Detect which cell encompasses the target text, then output its [x, y] center coordinate. 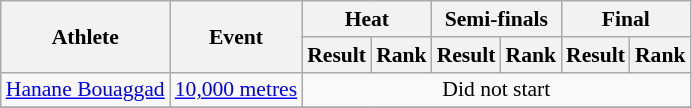
10,000 metres [236, 90]
Semi-finals [496, 19]
Hanane Bouaggad [86, 90]
Did not start [496, 90]
Event [236, 36]
Heat [366, 19]
Final [626, 19]
Athlete [86, 36]
